From the cell containing the given text, extract its center point as (x, y) coordinate. 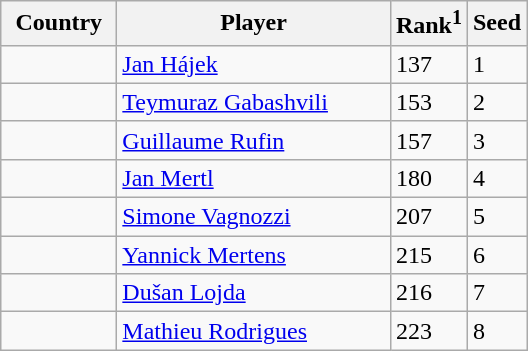
215 (428, 255)
137 (428, 64)
8 (496, 331)
3 (496, 140)
2 (496, 102)
6 (496, 255)
180 (428, 178)
223 (428, 331)
Jan Hájek (254, 64)
Player (254, 24)
207 (428, 217)
Dušan Lojda (254, 293)
Jan Mertl (254, 178)
1 (496, 64)
5 (496, 217)
Teymuraz Gabashvili (254, 102)
153 (428, 102)
Seed (496, 24)
Rank1 (428, 24)
Mathieu Rodrigues (254, 331)
4 (496, 178)
157 (428, 140)
Country (59, 24)
Guillaume Rufin (254, 140)
7 (496, 293)
216 (428, 293)
Yannick Mertens (254, 255)
Simone Vagnozzi (254, 217)
